Output the (x, y) coordinate of the center of the cell containing the given text.  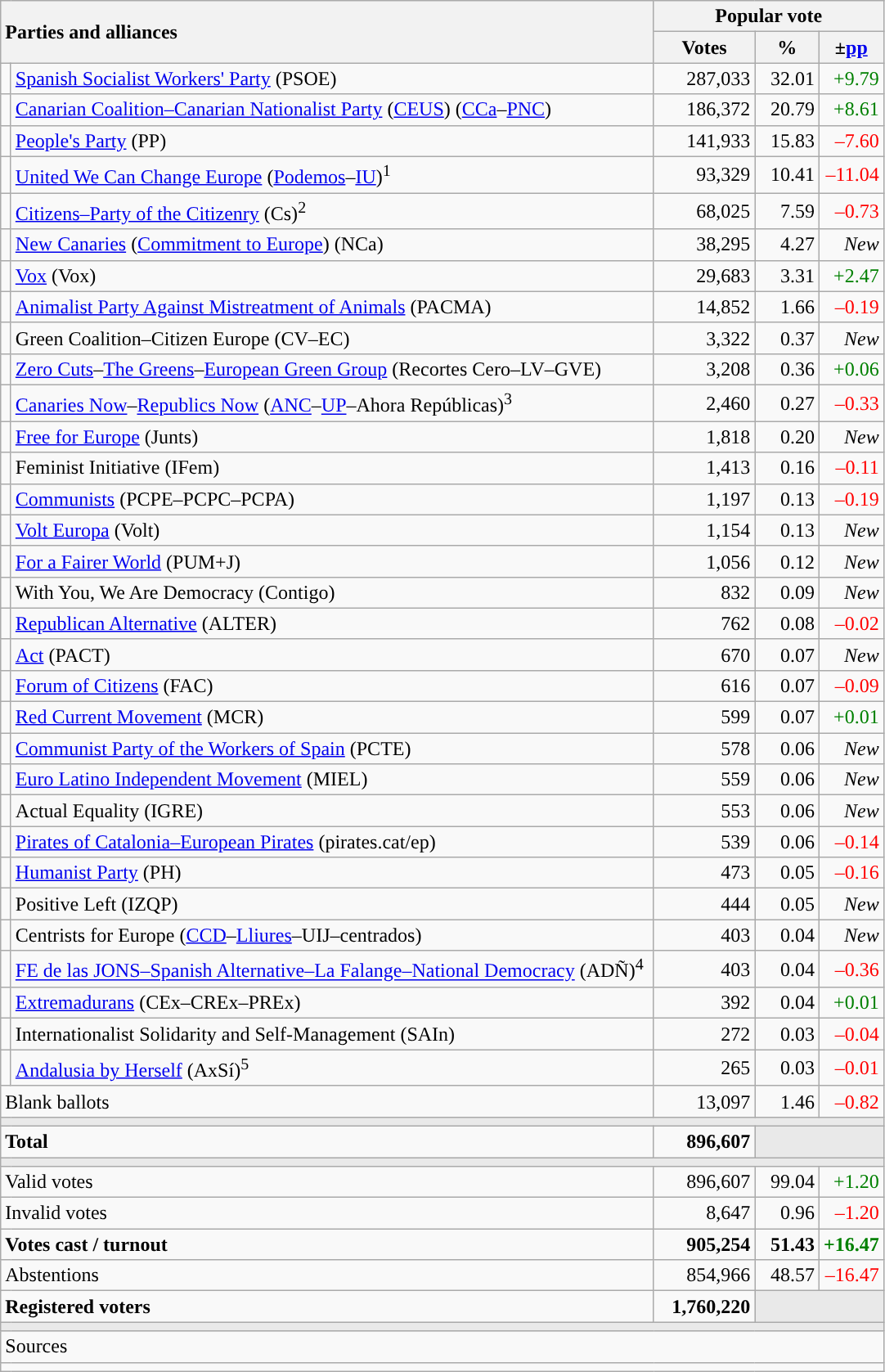
1,056 (704, 561)
United We Can Change Europe (Podemos–IU)1 (332, 175)
51.43 (787, 1244)
29,683 (704, 276)
8,647 (704, 1213)
+2.47 (851, 276)
10.41 (787, 175)
48.57 (787, 1275)
1,760,220 (704, 1307)
Euro Latino Independent Movement (MIEL) (332, 780)
1,154 (704, 530)
+1.20 (851, 1182)
1.66 (787, 307)
+0.06 (851, 369)
Vox (Vox) (332, 276)
Valid votes (327, 1182)
Andalusia by Herself (AxSí)5 (332, 1068)
Citizens–Party of the Citizenry (Cs)2 (332, 211)
–0.14 (851, 842)
4.27 (787, 245)
–0.02 (851, 623)
141,933 (704, 141)
762 (704, 623)
0.16 (787, 468)
Republican Alternative (ALTER) (332, 623)
–0.11 (851, 468)
0.96 (787, 1213)
Centrists for Europe (CCD–Lliures–UIJ–centrados) (332, 935)
287,033 (704, 79)
905,254 (704, 1244)
Blank ballots (327, 1101)
186,372 (704, 110)
–0.01 (851, 1068)
Animalist Party Against Mistreatment of Animals (PACMA) (332, 307)
444 (704, 904)
Actual Equality (IGRE) (332, 811)
Votes (704, 47)
473 (704, 873)
Humanist Party (PH) (332, 873)
±pp (851, 47)
Zero Cuts–The Greens–European Green Group (Recortes Cero–LV–GVE) (332, 369)
3.31 (787, 276)
Act (PACT) (332, 655)
Votes cast / turnout (327, 1244)
0.12 (787, 561)
Red Current Movement (MCR) (332, 717)
2,460 (704, 403)
599 (704, 717)
Forum of Citizens (FAC) (332, 686)
854,966 (704, 1275)
20.79 (787, 110)
3,208 (704, 369)
–0.73 (851, 211)
539 (704, 842)
38,295 (704, 245)
New Canaries (Commitment to Europe) (NCa) (332, 245)
FE de las JONS–Spanish Alternative–La Falange–National Democracy (ADÑ)4 (332, 969)
For a Fairer World (PUM+J) (332, 561)
–16.47 (851, 1275)
Communist Party of the Workers of Spain (PCTE) (332, 749)
Communists (PCPE–PCPC–PCPA) (332, 499)
0.08 (787, 623)
272 (704, 1034)
0.27 (787, 403)
Canarian Coalition–Canarian Nationalist Party (CEUS) (CCa–PNC) (332, 110)
–7.60 (851, 141)
670 (704, 655)
–0.36 (851, 969)
1,413 (704, 468)
–0.04 (851, 1034)
15.83 (787, 141)
–0.09 (851, 686)
392 (704, 1003)
Popular vote (769, 16)
People's Party (PP) (332, 141)
832 (704, 592)
578 (704, 749)
1,818 (704, 437)
Parties and alliances (327, 32)
265 (704, 1068)
Registered voters (327, 1307)
0.09 (787, 592)
Abstentions (327, 1275)
93,329 (704, 175)
–0.33 (851, 403)
–1.20 (851, 1213)
Pirates of Catalonia–European Pirates (pirates.cat/ep) (332, 842)
1.46 (787, 1101)
13,097 (704, 1101)
Sources (442, 1347)
0.20 (787, 437)
14,852 (704, 307)
3,322 (704, 338)
559 (704, 780)
Invalid votes (327, 1213)
0.36 (787, 369)
+8.61 (851, 110)
32.01 (787, 79)
With You, We Are Democracy (Contigo) (332, 592)
553 (704, 811)
Total (327, 1141)
Volt Europa (Volt) (332, 530)
99.04 (787, 1182)
7.59 (787, 211)
Positive Left (IZQP) (332, 904)
Feminist Initiative (IFem) (332, 468)
68,025 (704, 211)
Extremadurans (CEx–CREx–PREx) (332, 1003)
% (787, 47)
Free for Europe (Junts) (332, 437)
–11.04 (851, 175)
Green Coalition–Citizen Europe (CV–EC) (332, 338)
0.37 (787, 338)
–0.82 (851, 1101)
Spanish Socialist Workers' Party (PSOE) (332, 79)
616 (704, 686)
1,197 (704, 499)
Canaries Now–Republics Now (ANC–UP–Ahora Repúblicas)3 (332, 403)
+16.47 (851, 1244)
Internationalist Solidarity and Self-Management (SAIn) (332, 1034)
–0.16 (851, 873)
+9.79 (851, 79)
